Provide the (X, Y) coordinate of the cell's center where the given text is located.  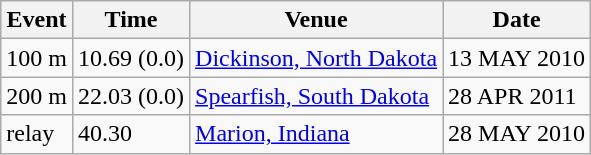
13 MAY 2010 (517, 58)
Dickinson, North Dakota (316, 58)
Time (130, 20)
relay (37, 134)
Venue (316, 20)
Event (37, 20)
10.69 (0.0) (130, 58)
40.30 (130, 134)
200 m (37, 96)
100 m (37, 58)
28 APR 2011 (517, 96)
28 MAY 2010 (517, 134)
Date (517, 20)
Spearfish, South Dakota (316, 96)
Marion, Indiana (316, 134)
22.03 (0.0) (130, 96)
